Identify which cell holds the provided text, then report its (X, Y) central coordinate. 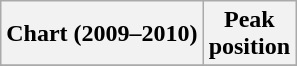
Chart (2009–2010) (102, 34)
Peakposition (249, 34)
